Return the (X, Y) coordinate for the center point of the cell that contains the specified text.  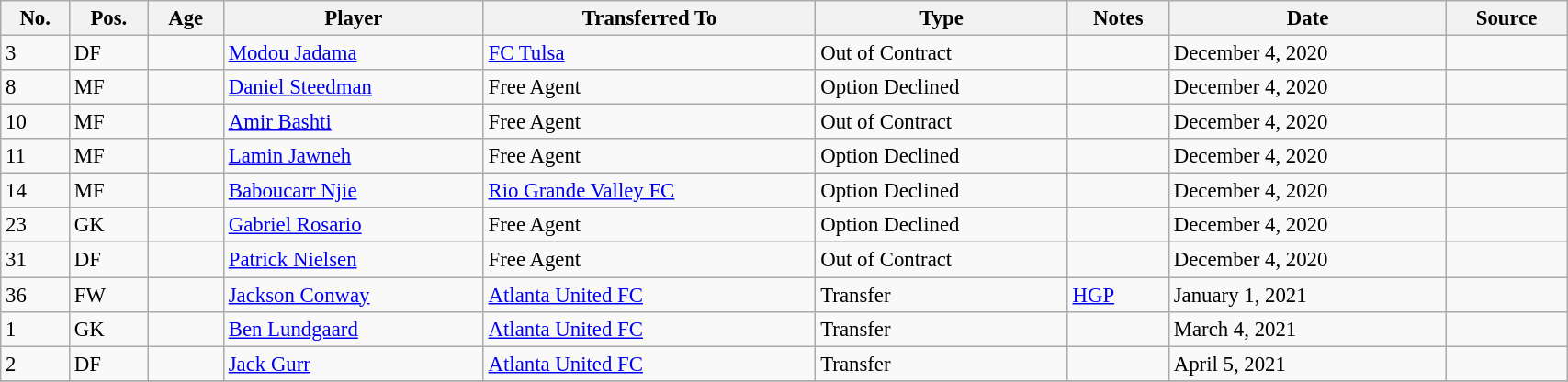
Amir Bashti (353, 122)
Notes (1118, 18)
Date (1307, 18)
3 (35, 53)
36 (35, 295)
Pos. (109, 18)
Source (1506, 18)
Daniel Steedman (353, 87)
FW (109, 295)
January 1, 2021 (1307, 295)
Patrick Nielsen (353, 260)
8 (35, 87)
No. (35, 18)
14 (35, 191)
Rio Grande Valley FC (649, 191)
2 (35, 364)
23 (35, 225)
Gabriel Rosario (353, 225)
HGP (1118, 295)
Ben Lundgaard (353, 329)
Baboucarr Njie (353, 191)
March 4, 2021 (1307, 329)
Age (186, 18)
Jackson Conway (353, 295)
Type (942, 18)
Lamin Jawneh (353, 156)
Jack Gurr (353, 364)
11 (35, 156)
31 (35, 260)
Player (353, 18)
1 (35, 329)
Transferred To (649, 18)
April 5, 2021 (1307, 364)
FC Tulsa (649, 53)
Modou Jadama (353, 53)
10 (35, 122)
